Determine the (X, Y) coordinate at the center of the cell enclosing the given text.  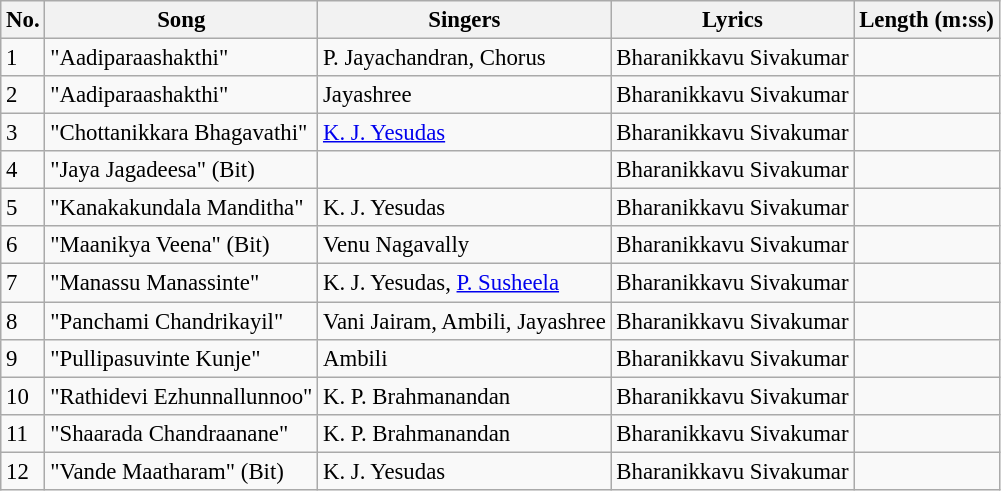
4 (23, 170)
5 (23, 208)
"Panchami Chandrikayil" (182, 321)
Ambili (464, 358)
6 (23, 245)
Singers (464, 20)
7 (23, 283)
No. (23, 20)
Venu Nagavally (464, 245)
"Kanakakundala Manditha" (182, 208)
10 (23, 396)
"Jaya Jagadeesa" (Bit) (182, 170)
"Rathidevi Ezhunnallunnoo" (182, 396)
"Shaarada Chandraanane" (182, 433)
"Maanikya Veena" (Bit) (182, 245)
Jayashree (464, 95)
"Manassu Manassinte" (182, 283)
9 (23, 358)
12 (23, 471)
P. Jayachandran, Chorus (464, 58)
Lyrics (732, 20)
Length (m:ss) (926, 20)
3 (23, 133)
"Chottanikkara Bhagavathi" (182, 133)
"Vande Maatharam" (Bit) (182, 471)
Song (182, 20)
1 (23, 58)
K. J. Yesudas, P. Susheela (464, 283)
11 (23, 433)
8 (23, 321)
2 (23, 95)
"Pullipasuvinte Kunje" (182, 358)
Vani Jairam, Ambili, Jayashree (464, 321)
